Locate the cell with the specified text and output its [X, Y] center coordinate. 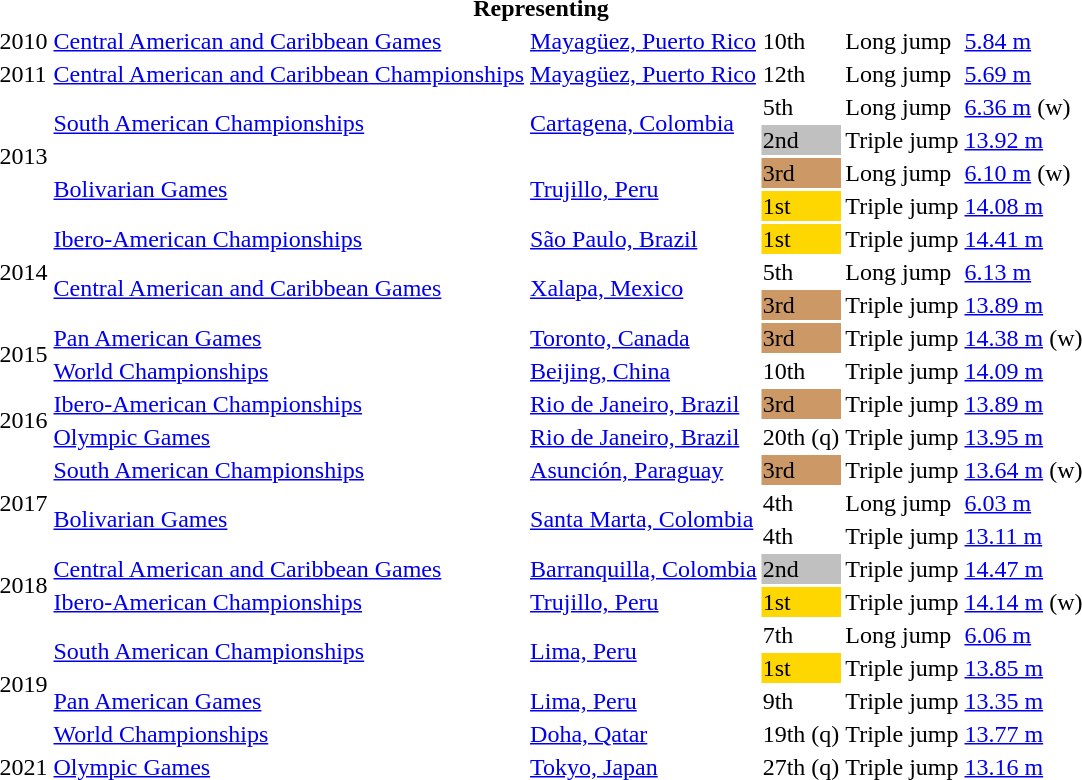
Santa Marta, Colombia [644, 520]
Beijing, China [644, 371]
7th [801, 635]
12th [801, 74]
9th [801, 701]
Cartagena, Colombia [644, 124]
Asunción, Paraguay [644, 470]
Olympic Games [289, 437]
São Paulo, Brazil [644, 239]
Central American and Caribbean Championships [289, 74]
Barranquilla, Colombia [644, 569]
19th (q) [801, 734]
Doha, Qatar [644, 734]
20th (q) [801, 437]
Toronto, Canada [644, 338]
Xalapa, Mexico [644, 288]
